Find where the given text appears and provide that cell's center as [x, y] coordinate. 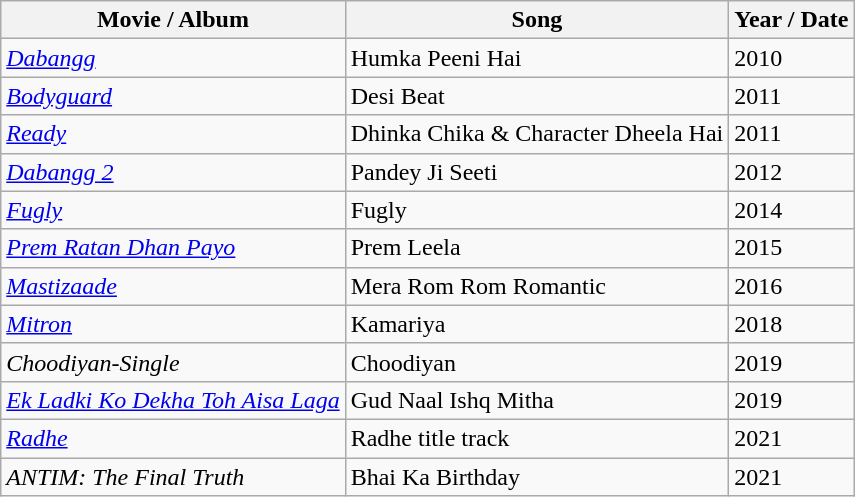
Movie / Album [173, 20]
Dhinka Chika & Character Dheela Hai [537, 134]
Dabangg 2 [173, 172]
Desi Beat [537, 96]
2018 [792, 324]
Pandey Ji Seeti [537, 172]
Humka Peeni Hai [537, 58]
Bhai Ka Birthday [537, 477]
2015 [792, 248]
2014 [792, 210]
Year / Date [792, 20]
Song [537, 20]
2012 [792, 172]
2016 [792, 286]
Prem Leela [537, 248]
Gud Naal Ishq Mitha [537, 400]
Radhe [173, 438]
Ready [173, 134]
2010 [792, 58]
Ek Ladki Ko Dekha Toh Aisa Laga [173, 400]
Choodiyan-Single [173, 362]
Kamariya [537, 324]
Bodyguard [173, 96]
Dabangg [173, 58]
Prem Ratan Dhan Payo [173, 248]
ANTIM: The Final Truth [173, 477]
Mera Rom Rom Romantic [537, 286]
Mitron [173, 324]
Mastizaade [173, 286]
Radhe title track [537, 438]
Choodiyan [537, 362]
